Output the (x, y) coordinate of the center of the cell containing the given text.  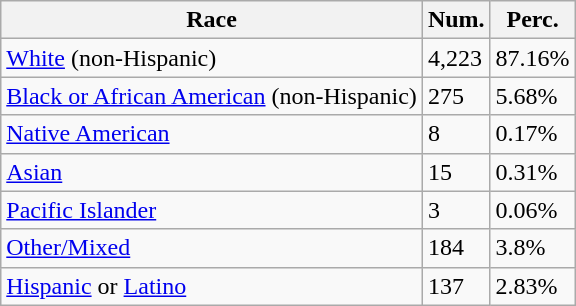
Hispanic or Latino (212, 286)
Pacific Islander (212, 210)
Native American (212, 134)
3.8% (532, 248)
3 (456, 210)
184 (456, 248)
Other/Mixed (212, 248)
0.31% (532, 172)
8 (456, 134)
5.68% (532, 96)
275 (456, 96)
White (non-Hispanic) (212, 58)
137 (456, 286)
87.16% (532, 58)
2.83% (532, 286)
Asian (212, 172)
Black or African American (non-Hispanic) (212, 96)
Perc. (532, 20)
4,223 (456, 58)
15 (456, 172)
Race (212, 20)
Num. (456, 20)
0.06% (532, 210)
0.17% (532, 134)
